Return [X, Y] of the center of cell containing provided text 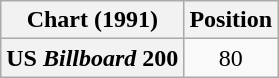
80 [231, 58]
Chart (1991) [92, 20]
US Billboard 200 [92, 58]
Position [231, 20]
